Return the [x, y] coordinate for the center point of the cell that contains the specified text.  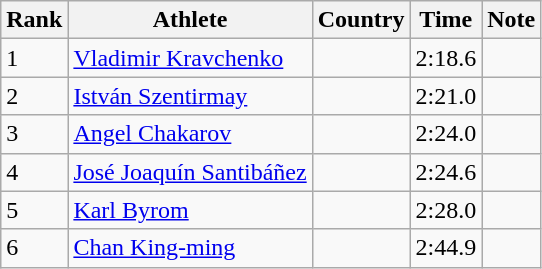
Note [512, 20]
2:28.0 [446, 210]
Karl Byrom [190, 210]
José Joaquín Santibáñez [190, 172]
4 [34, 172]
5 [34, 210]
Chan King-ming [190, 248]
3 [34, 134]
2:24.6 [446, 172]
Country [361, 20]
Time [446, 20]
István Szentirmay [190, 96]
2 [34, 96]
Angel Chakarov [190, 134]
2:44.9 [446, 248]
2:18.6 [446, 58]
1 [34, 58]
Rank [34, 20]
6 [34, 248]
2:24.0 [446, 134]
2:21.0 [446, 96]
Athlete [190, 20]
Vladimir Kravchenko [190, 58]
